Search for the cell housing the specified text and yield its [x, y] center coordinate. 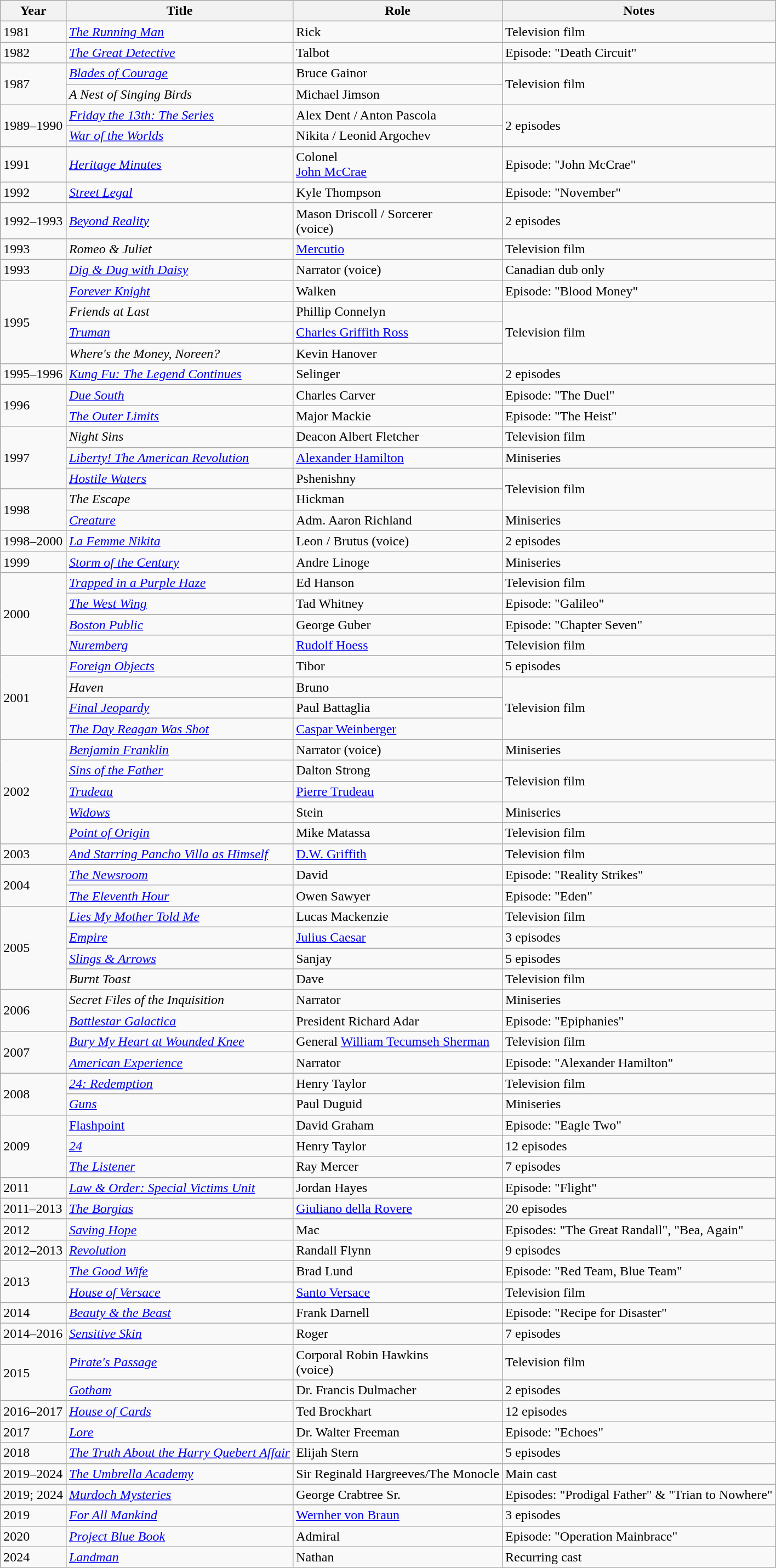
Mason Driscoll / Sorcerer (voice) [398, 220]
24: Redemption [179, 1084]
Heritage Minutes [179, 164]
Corporal Robin Hawkins (voice) [398, 1362]
2001 [33, 698]
Adm. Aaron Richland [398, 520]
Nuremberg [179, 646]
Friends at Last [179, 312]
Title [179, 11]
Benjamin Franklin [179, 750]
Lucas Mackenzie [398, 916]
Saving Hope [179, 1229]
Episodes: "Prodigal Father" & "Trian to Nowhere" [639, 1495]
Episode: "Epiphanies" [639, 1021]
2015 [33, 1372]
Elijah Stern [398, 1453]
Episode: "Echoes" [639, 1432]
Year [33, 11]
Sensitive Skin [179, 1334]
American Experience [179, 1063]
For All Mankind [179, 1515]
Deacon Albert Fletcher [398, 437]
Revolution [179, 1250]
Paul Battaglia [398, 708]
Due South [179, 395]
Roger [398, 1334]
Truman [179, 333]
2009 [33, 1146]
Law & Order: Special Victims Unit [179, 1188]
Dr. Walter Freeman [398, 1432]
Notes [639, 11]
Caspar Weinberger [398, 729]
2020 [33, 1536]
The Escape [179, 499]
Julius Caesar [398, 937]
Charles Griffith Ross [398, 333]
Episode: "Death Circuit" [639, 53]
Friday the 13th: The Series [179, 115]
Episodes: "The Great Randall", "Bea, Again" [639, 1229]
Boston Public [179, 624]
2014–2016 [33, 1334]
Secret Files of the Inquisition [179, 1000]
The Outer Limits [179, 416]
Kevin Hanover [398, 353]
Nikita / Leonid Argochev [398, 136]
2008 [33, 1094]
Empire [179, 937]
1998 [33, 510]
2002 [33, 791]
Battlestar Galactica [179, 1021]
And Starring Pancho Villa as Himself [179, 854]
The Newsroom [179, 875]
The Day Reagan Was Shot [179, 729]
Mike Matassa [398, 833]
The Eleventh Hour [179, 896]
2012 [33, 1229]
1995 [33, 322]
Episode: "Chapter Seven" [639, 624]
Mac [398, 1229]
Murdoch Mysteries [179, 1495]
1982 [33, 53]
9 episodes [639, 1250]
Landman [179, 1557]
General William Tecumseh Sherman [398, 1042]
D.W. Griffith [398, 854]
Widows [179, 812]
Pshenishny [398, 478]
2005 [33, 948]
1981 [33, 32]
2007 [33, 1052]
Charles Carver [398, 395]
Nathan [398, 1557]
Paul Duguid [398, 1104]
La Femme Nikita [179, 541]
A Nest of Singing Birds [179, 94]
2019–2024 [33, 1474]
Episode: "The Heist" [639, 416]
Kung Fu: The Legend Continues [179, 374]
1995–1996 [33, 374]
24 [179, 1146]
Episode: "John McCrae" [639, 164]
Ed Hanson [398, 583]
2024 [33, 1557]
Brad Lund [398, 1271]
Talbot [398, 53]
David Graham [398, 1125]
2019 [33, 1515]
Street Legal [179, 192]
Episode: "Alexander Hamilton" [639, 1063]
Episode: "November" [639, 192]
Trudeau [179, 791]
Episode: "Flight" [639, 1188]
The Umbrella Academy [179, 1474]
Dalton Strong [398, 771]
Alexander Hamilton [398, 458]
Rudolf Hoess [398, 646]
Beyond Reality [179, 220]
The Running Man [179, 32]
Dr. Francis Dulmacher [398, 1390]
2016–2017 [33, 1411]
Hickman [398, 499]
2019; 2024 [33, 1495]
Selinger [398, 374]
Hostile Waters [179, 478]
Jordan Hayes [398, 1188]
Night Sins [179, 437]
Andre Linoge [398, 562]
Santo Versace [398, 1292]
Lore [179, 1432]
Creature [179, 520]
2012–2013 [33, 1250]
Sir Reginald Hargreeves/The Monocle [398, 1474]
Project Blue Book [179, 1536]
Sins of the Father [179, 771]
Trapped in a Purple Haze [179, 583]
2004 [33, 885]
Pierre Trudeau [398, 791]
Michael Jimson [398, 94]
Where's the Money, Noreen? [179, 353]
House of Versace [179, 1292]
Randall Flynn [398, 1250]
The Borgias [179, 1208]
2003 [33, 854]
The West Wing [179, 603]
Gotham [179, 1390]
Episode: "Red Team, Blue Team" [639, 1271]
Episode: "Recipe for Disaster" [639, 1313]
2018 [33, 1453]
2006 [33, 1011]
Sanjay [398, 959]
1999 [33, 562]
1998–2000 [33, 541]
War of the Worlds [179, 136]
The Truth About the Harry Quebert Affair [179, 1453]
Kyle Thompson [398, 192]
Bury My Heart at Wounded Knee [179, 1042]
George Crabtree Sr. [398, 1495]
Haven [179, 687]
Flashpoint [179, 1125]
Main cast [639, 1474]
Episode: "The Duel" [639, 395]
2017 [33, 1432]
Episode: "Eden" [639, 896]
Burnt Toast [179, 979]
Episode: "Operation Mainbrace" [639, 1536]
Dave [398, 979]
1991 [33, 164]
1989–1990 [33, 126]
Liberty! The American Revolution [179, 458]
Storm of the Century [179, 562]
Episode: "Galileo" [639, 603]
Admiral [398, 1536]
2014 [33, 1313]
Pirate's Passage [179, 1362]
Stein [398, 812]
Walken [398, 291]
1997 [33, 458]
Final Jeopardy [179, 708]
1996 [33, 406]
2011–2013 [33, 1208]
Owen Sawyer [398, 896]
2000 [33, 614]
Lies My Mother Told Me [179, 916]
Foreign Objects [179, 666]
Recurring cast [639, 1557]
20 episodes [639, 1208]
Romeo & Juliet [179, 249]
Bruce Gainor [398, 73]
Blades of Courage [179, 73]
The Great Detective [179, 53]
Forever Knight [179, 291]
Major Mackie [398, 416]
Ray Mercer [398, 1167]
2013 [33, 1281]
Ted Brockhart [398, 1411]
Giuliano della Rovere [398, 1208]
The Good Wife [179, 1271]
Phillip Connelyn [398, 312]
Slings & Arrows [179, 959]
2011 [33, 1188]
Frank Darnell [398, 1313]
House of Cards [179, 1411]
President Richard Adar [398, 1021]
Wernher von Braun [398, 1515]
Mercutio [398, 249]
1992 [33, 192]
Bruno [398, 687]
Tibor [398, 666]
George Guber [398, 624]
Point of Origin [179, 833]
Dig & Dug with Daisy [179, 270]
Canadian dub only [639, 270]
1992–1993 [33, 220]
Alex Dent / Anton Pascola [398, 115]
1987 [33, 84]
The Listener [179, 1167]
David [398, 875]
Episode: "Blood Money" [639, 291]
Beauty & the Beast [179, 1313]
Guns [179, 1104]
Episode: "Eagle Two" [639, 1125]
Colonel John McCrae [398, 164]
Episode: "Reality Strikes" [639, 875]
Rick [398, 32]
Leon / Brutus (voice) [398, 541]
Tad Whitney [398, 603]
Role [398, 11]
